Find where the given text appears and provide that cell's center as (X, Y) coordinate. 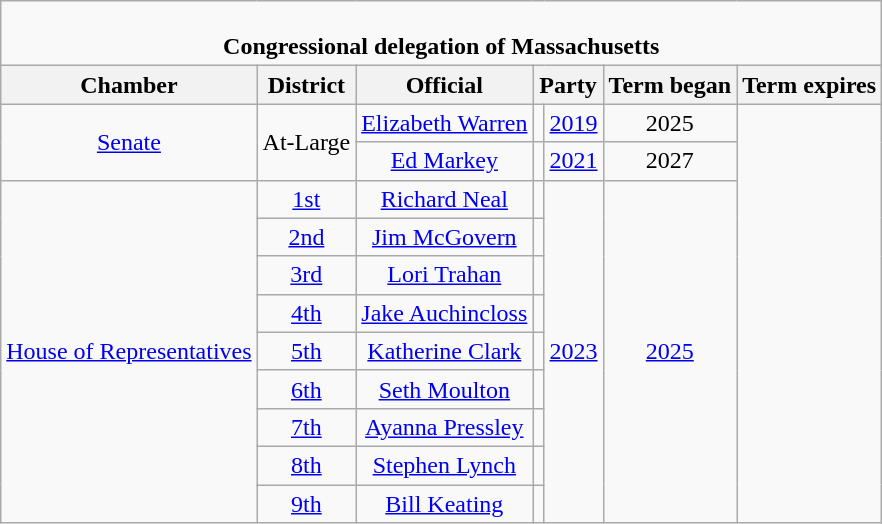
Ayanna Pressley (444, 427)
2021 (574, 161)
Chamber (129, 85)
Jim McGovern (444, 237)
District (306, 85)
Ed Markey (444, 161)
8th (306, 465)
At-Large (306, 142)
Party (568, 85)
7th (306, 427)
5th (306, 351)
Seth Moulton (444, 389)
Term began (670, 85)
Bill Keating (444, 503)
2023 (574, 352)
Congressional delegation of Massachusetts (442, 34)
Official (444, 85)
6th (306, 389)
Senate (129, 142)
4th (306, 313)
Katherine Clark (444, 351)
Elizabeth Warren (444, 123)
9th (306, 503)
Richard Neal (444, 199)
Jake Auchincloss (444, 313)
Stephen Lynch (444, 465)
Term expires (810, 85)
2027 (670, 161)
1st (306, 199)
House of Representatives (129, 352)
2019 (574, 123)
Lori Trahan (444, 275)
2nd (306, 237)
3rd (306, 275)
